Determine the (X, Y) coordinate at the center of the cell enclosing the given text.  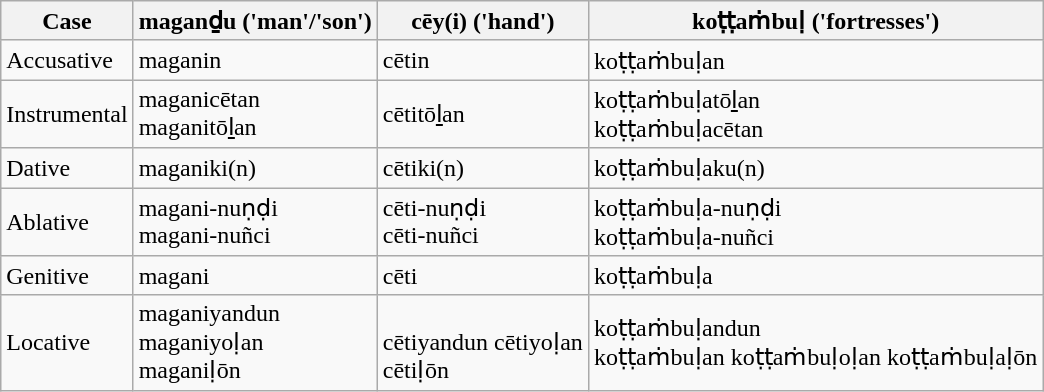
maganiki(n) (255, 168)
koṭṭaṁbuḷatōḻankoṭṭaṁbuḷacētan (815, 114)
Dative (67, 168)
magani-nuṇḍimagani-nuñci (255, 222)
maganḏu ('man'/'son') (255, 21)
maganin (255, 60)
cētin (482, 60)
maganicētanmaganitōḻan (255, 114)
koṭṭaṁbuḷ ('fortresses') (815, 21)
Genitive (67, 276)
magani (255, 276)
koṭṭaṁbuḷa (815, 276)
cēti (482, 276)
koṭṭaṁbuḷa-nuṇḍikoṭṭaṁbuḷa-nuñci (815, 222)
cēti-nuṇḍicēti-nuñci (482, 222)
koṭṭaṁbuḷaku(n) (815, 168)
Instrumental (67, 114)
koṭṭaṁbuḷandunkoṭṭaṁbuḷan koṭṭaṁbuḷoḷan koṭṭaṁbuḷaḷōn (815, 342)
cētiyandun cētiyoḷancētiḷōn (482, 342)
maganiyandunmaganiyoḷanmaganiḷōn (255, 342)
koṭṭaṁbuḷan (815, 60)
Ablative (67, 222)
cētiki(n) (482, 168)
cēy(i) ('hand') (482, 21)
Locative (67, 342)
cētitōḻan (482, 114)
Accusative (67, 60)
Case (67, 21)
